Determine the (x, y) coordinate at the center of the cell enclosing the given text.  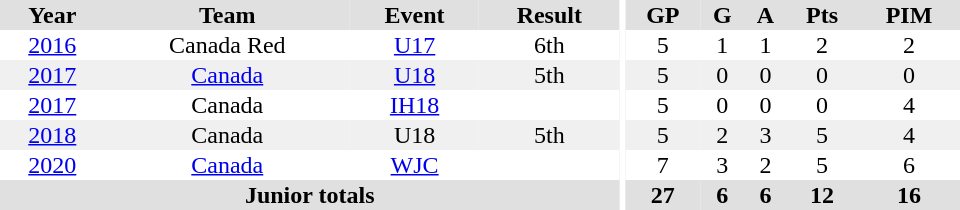
Result (549, 15)
27 (664, 195)
WJC (414, 165)
GP (664, 15)
2020 (52, 165)
16 (909, 195)
Team (228, 15)
7 (664, 165)
G (722, 15)
Year (52, 15)
Canada Red (228, 45)
Pts (822, 15)
U17 (414, 45)
6th (549, 45)
2018 (52, 135)
Event (414, 15)
IH18 (414, 105)
2016 (52, 45)
A (766, 15)
12 (822, 195)
Junior totals (310, 195)
PIM (909, 15)
